From the cell containing the given text, extract its center point as [X, Y] coordinate. 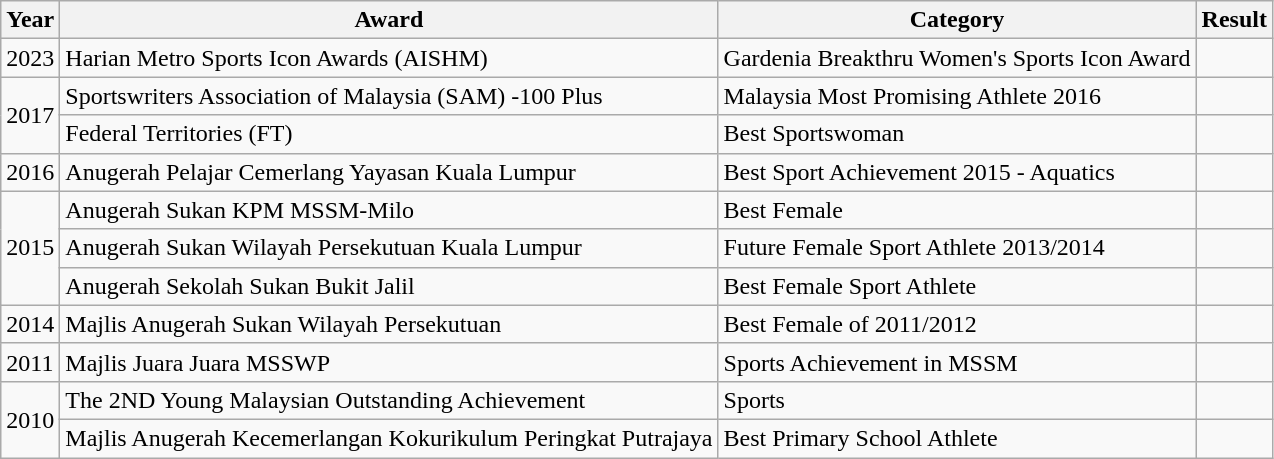
Majlis Anugerah Kecemerlangan Kokurikulum Peringkat Putrajaya [389, 438]
Category [957, 20]
Anugerah Sukan KPM MSSM-Milo [389, 210]
Best Female [957, 210]
Gardenia Breakthru Women's Sports Icon Award [957, 58]
Anugerah Pelajar Cemerlang Yayasan Kuala Lumpur [389, 172]
2014 [30, 324]
2023 [30, 58]
Year [30, 20]
Malaysia Most Promising Athlete 2016 [957, 96]
Best Sportswoman [957, 134]
Best Female Sport Athlete [957, 286]
Future Female Sport Athlete 2013/2014 [957, 248]
2016 [30, 172]
Federal Territories (FT) [389, 134]
Sports Achievement in MSSM [957, 362]
Majlis Anugerah Sukan Wilayah Persekutuan [389, 324]
Harian Metro Sports Icon Awards (AISHM) [389, 58]
Best Primary School Athlete [957, 438]
Best Sport Achievement 2015 - Aquatics [957, 172]
2011 [30, 362]
2010 [30, 419]
Sportswriters Association of Malaysia (SAM) -100 Plus [389, 96]
The 2ND Young Malaysian Outstanding Achievement [389, 400]
Anugerah Sukan Wilayah Persekutuan Kuala Lumpur [389, 248]
Result [1234, 20]
Sports [957, 400]
2017 [30, 115]
2015 [30, 248]
Majlis Juara Juara MSSWP [389, 362]
Anugerah Sekolah Sukan Bukit Jalil [389, 286]
Best Female of 2011/2012 [957, 324]
Award [389, 20]
